Return the [x, y] coordinate for the center point of the cell that contains the specified text.  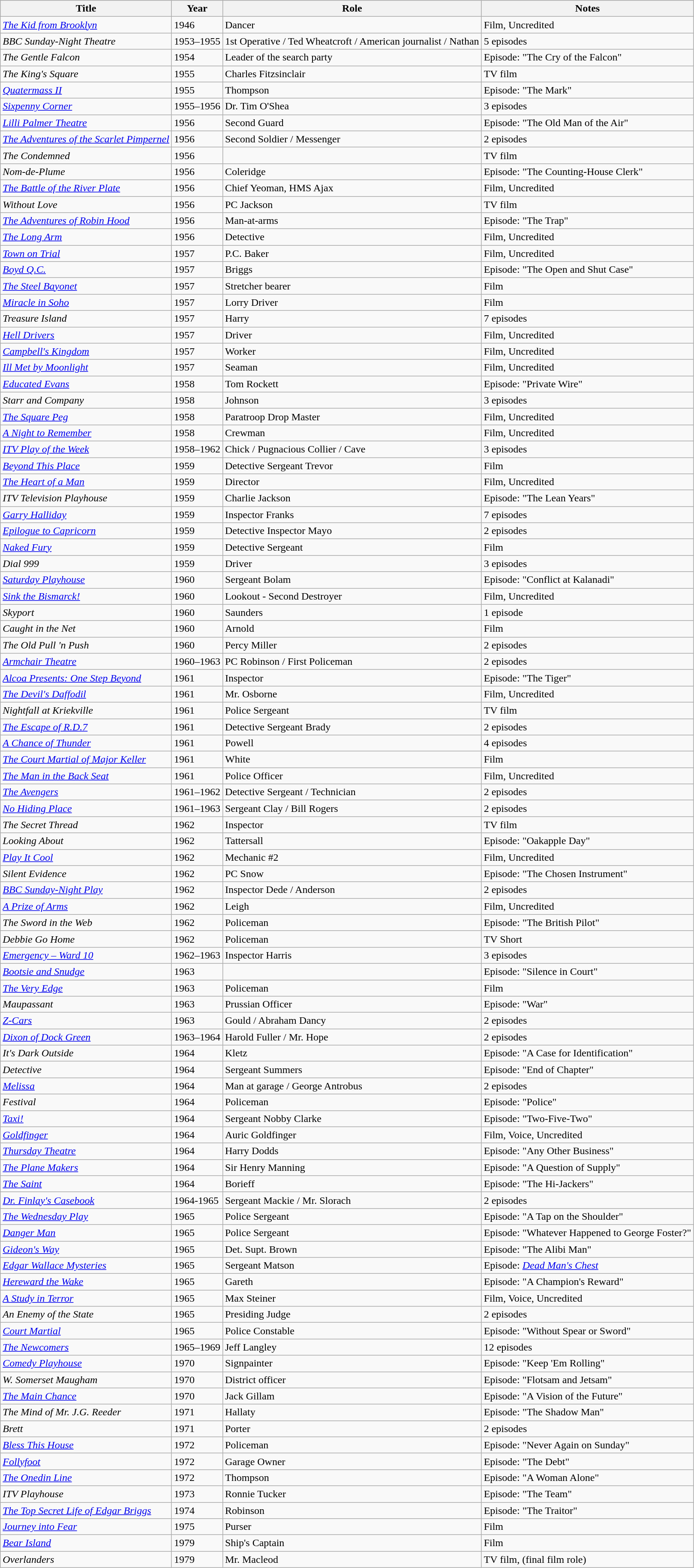
Briggs [352, 270]
ITV Play of the Week [86, 449]
Dr. Tim O'Shea [352, 106]
A Night to Remember [86, 433]
Presiding Judge [352, 1315]
Campbell's Kingdom [86, 351]
Play It Cool [86, 857]
Percy Miller [352, 645]
Harry [352, 319]
Mr. Macleod [352, 1559]
P.C. Baker [352, 253]
Educated Evans [86, 384]
The Sword in the Web [86, 923]
Armchair Theatre [86, 661]
1961–1963 [197, 808]
The Secret Thread [86, 825]
District officer [352, 1380]
Starr and Company [86, 400]
It's Dark Outside [86, 1053]
The Old Pull 'n Push [86, 645]
Episode: "The Traitor" [587, 1510]
Naked Fury [86, 547]
Inspector Harris [352, 955]
The Court Martial of Major Keller [86, 760]
Max Steiner [352, 1298]
BBC Sunday-Night Theatre [86, 41]
The Adventures of the Scarlet Pimpernel [86, 139]
Purser [352, 1527]
Stretcher bearer [352, 286]
Ship's Captain [352, 1543]
TV film, (final film role) [587, 1559]
1953–1955 [197, 41]
The Steel Bayonet [86, 286]
Episode: "The Tiger" [587, 678]
A Study in Terror [86, 1298]
Episode: "A Champion's Reward" [587, 1282]
Episode: "Keep 'Em Rolling" [587, 1363]
Episode: "War" [587, 1004]
Town on Trial [86, 253]
Harry Dodds [352, 1151]
Episode: "Private Wire" [587, 384]
Quatermass II [86, 90]
Worker [352, 351]
Episode: "The Open and Shut Case" [587, 270]
Festival [86, 1102]
Johnson [352, 400]
Dr. Finlay's Casebook [86, 1200]
Nightfall at Kriekville [86, 710]
Tattersall [352, 841]
Danger Man [86, 1233]
Leigh [352, 906]
Coleridge [352, 172]
Episode: "The Cry of the Falcon" [587, 57]
The Saint [86, 1184]
Chief Yeoman, HMS Ajax [352, 188]
The Main Chance [86, 1396]
The Battle of the River Plate [86, 188]
Episode: "Any Other Business" [587, 1151]
Episode: "Two-Five-Two" [587, 1119]
Skyport [86, 612]
Nom-de-Plume [86, 172]
The Very Edge [86, 988]
Lorry Driver [352, 302]
Alcoa Presents: One Step Beyond [86, 678]
Episode: "Without Spear or Sword" [587, 1331]
No Hiding Place [86, 808]
Man-at-arms [352, 221]
Taxi! [86, 1119]
Episode: "The Counting-House Clerk" [587, 172]
An Enemy of the State [86, 1315]
Detective Sergeant Brady [352, 727]
Episode: "The Chosen Instrument" [587, 874]
Jeff Langley [352, 1347]
Man at garage / George Antrobus [352, 1086]
The Plane Makers [86, 1167]
Leader of the search party [352, 57]
Episode: "The Shadow Man" [587, 1412]
Borieff [352, 1184]
Harold Fuller / Mr. Hope [352, 1037]
Seaman [352, 368]
1975 [197, 1527]
Detective Sergeant Trevor [352, 465]
Sink the Bismarck! [86, 596]
Powell [352, 743]
Signpainter [352, 1363]
1965–1969 [197, 1347]
Sixpenny Corner [86, 106]
Without Love [86, 205]
A Prize of Arms [86, 906]
Arnold [352, 629]
The Wednesday Play [86, 1216]
Hallaty [352, 1412]
The Adventures of Robin Hood [86, 221]
Saturday Playhouse [86, 580]
Police Constable [352, 1331]
Crewman [352, 433]
Caught in the Net [86, 629]
The Newcomers [86, 1347]
Sir Henry Manning [352, 1167]
Maupassant [86, 1004]
The Devil's Daffodil [86, 694]
Episode: "The Mark" [587, 90]
Role [352, 9]
Episode: "The Trap" [587, 221]
Director [352, 482]
W. Somerset Maugham [86, 1380]
Police Officer [352, 776]
Follyfoot [86, 1461]
Auric Goldfinger [352, 1135]
Melissa [86, 1086]
Mechanic #2 [352, 857]
The King's Square [86, 74]
Comedy Playhouse [86, 1363]
The Condemned [86, 155]
1961–1962 [197, 792]
Sergeant Matson [352, 1266]
Kletz [352, 1053]
Episode: "Whatever Happened to George Foster?" [587, 1233]
Sergeant Nobby Clarke [352, 1119]
Episode: "Flotsam and Jetsam" [587, 1380]
Charles Fitzsinclair [352, 74]
Prussian Officer [352, 1004]
Episode: "The Team" [587, 1494]
Episode: "Police" [587, 1102]
Journey into Fear [86, 1527]
1954 [197, 57]
Beyond This Place [86, 465]
Episode: "The Alibi Man" [587, 1249]
Brett [86, 1429]
Lilli Palmer Theatre [86, 123]
PC Robinson / First Policeman [352, 661]
Jack Gillam [352, 1396]
1 episode [587, 612]
Detective Sergeant / Technician [352, 792]
Sergeant Clay / Bill Rogers [352, 808]
Mr. Osborne [352, 694]
Edgar Wallace Mysteries [86, 1266]
Court Martial [86, 1331]
Episode: "The Debt" [587, 1461]
Year [197, 9]
Episode: "The Old Man of the Air" [587, 123]
Dixon of Dock Green [86, 1037]
Sergeant Mackie / Mr. Slorach [352, 1200]
ITV Television Playhouse [86, 498]
Ill Met by Moonlight [86, 368]
Episode: "A Tap on the Shoulder" [587, 1216]
Notes [587, 9]
Episode: "A Question of Supply" [587, 1167]
Episode: "A Case for Identification" [587, 1053]
Episode: "The Lean Years" [587, 498]
Sergeant Summers [352, 1070]
The Man in the Back Seat [86, 776]
BBC Sunday-Night Play [86, 890]
Lookout - Second Destroyer [352, 596]
Sergeant Bolam [352, 580]
Episode: "Never Again on Sunday" [587, 1445]
The Square Peg [86, 416]
The Escape of R.D.7 [86, 727]
Z-Cars [86, 1021]
Hereward the Wake [86, 1282]
1963–1964 [197, 1037]
Bootsie and Snudge [86, 971]
Saunders [352, 612]
Episode: "The Hi-Jackers" [587, 1184]
Overlanders [86, 1559]
Miracle in Soho [86, 302]
Charlie Jackson [352, 498]
The Gentle Falcon [86, 57]
Second Soldier / Messenger [352, 139]
Looking About [86, 841]
Porter [352, 1429]
1974 [197, 1510]
Dial 999 [86, 564]
Second Guard [352, 123]
1964-1965 [197, 1200]
Detective Inspector Mayo [352, 531]
Episode: "A Vision of the Future" [587, 1396]
Gould / Abraham Dancy [352, 1021]
Det. Supt. Brown [352, 1249]
Episode: "Oakapple Day" [587, 841]
TV Short [587, 939]
Emergency – Ward 10 [86, 955]
Goldfinger [86, 1135]
The Mind of Mr. J.G. Reeder [86, 1412]
Hell Drivers [86, 335]
Garry Halliday [86, 515]
Bear Island [86, 1543]
12 episodes [587, 1347]
PC Snow [352, 874]
1973 [197, 1494]
1960–1963 [197, 661]
A Chance of Thunder [86, 743]
White [352, 760]
Episode: "Conflict at Kalanadi" [587, 580]
The Heart of a Man [86, 482]
The Avengers [86, 792]
Ronnie Tucker [352, 1494]
Episode: "The British Pilot" [587, 923]
Episode: Dead Man's Chest [587, 1266]
Treasure Island [86, 319]
1st Operative / Ted Wheatcroft / American journalist / Nathan [352, 41]
Detective Sergeant [352, 547]
1946 [197, 25]
Bless This House [86, 1445]
The Kid from Brooklyn [86, 25]
Debbie Go Home [86, 939]
Garage Owner [352, 1461]
PC Jackson [352, 205]
Title [86, 9]
Episode: "End of Chapter" [587, 1070]
Tom Rockett [352, 384]
Episode: "Silence in Court" [587, 971]
Paratroop Drop Master [352, 416]
Dancer [352, 25]
Epilogue to Capricorn [86, 531]
Episode: "A Woman Alone" [587, 1478]
5 episodes [587, 41]
1955–1956 [197, 106]
The Top Secret Life of Edgar Briggs [86, 1510]
Gideon's Way [86, 1249]
4 episodes [587, 743]
ITV Playhouse [86, 1494]
1958–1962 [197, 449]
Gareth [352, 1282]
The Long Arm [86, 237]
The Onedin Line [86, 1478]
Silent Evidence [86, 874]
Robinson [352, 1510]
Boyd Q.C. [86, 270]
Inspector Dede / Anderson [352, 890]
Chick / Pugnacious Collier / Cave [352, 449]
1962–1963 [197, 955]
Inspector Franks [352, 515]
Thursday Theatre [86, 1151]
